For the text-containing cell, return its midpoint in [x, y] coordinate format. 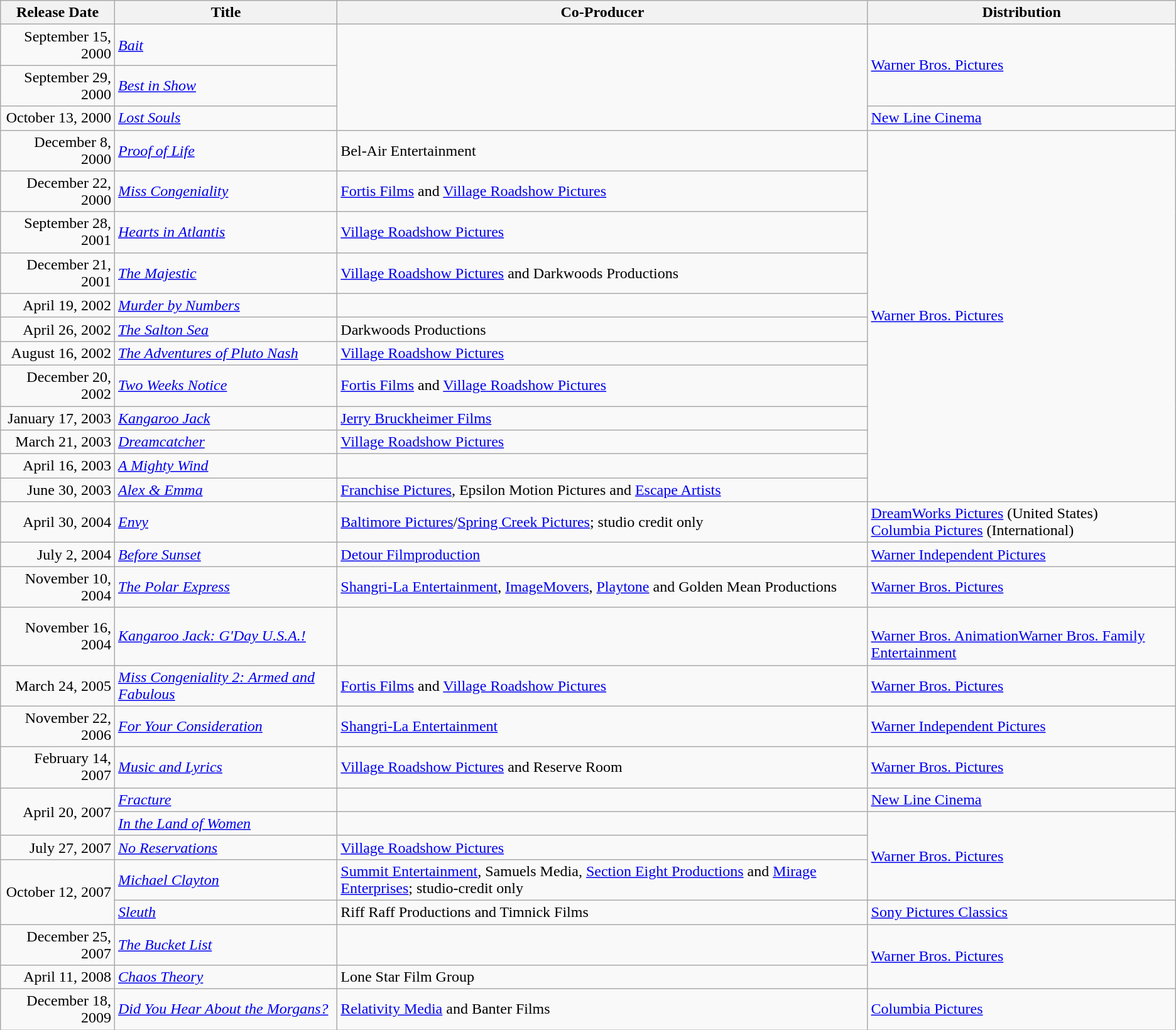
DreamWorks Pictures (United States)Columbia Pictures (International) [1021, 523]
For Your Consideration [226, 726]
In the Land of Women [226, 823]
Michael Clayton [226, 879]
September 15, 2000 [58, 45]
No Reservations [226, 847]
Kangaroo Jack [226, 418]
Lone Star Film Group [602, 977]
Distribution [1021, 13]
December 21, 2001 [58, 273]
Music and Lyrics [226, 767]
April 11, 2008 [58, 977]
April 16, 2003 [58, 466]
January 17, 2003 [58, 418]
Sony Pictures Classics [1021, 912]
Darkwoods Productions [602, 329]
Miss Congeniality 2: Armed and Fabulous [226, 686]
Before Sunset [226, 555]
Relativity Media and Banter Films [602, 1010]
Release Date [58, 13]
April 26, 2002 [58, 329]
Hearts in Atlantis [226, 232]
A Mighty Wind [226, 466]
Miss Congeniality [226, 191]
July 2, 2004 [58, 555]
Detour Filmproduction [602, 555]
Bel-Air Entertainment [602, 151]
August 16, 2002 [58, 353]
June 30, 2003 [58, 490]
December 22, 2000 [58, 191]
April 30, 2004 [58, 523]
The Adventures of Pluto Nash [226, 353]
Dreamcatcher [226, 442]
July 27, 2007 [58, 847]
Riff Raff Productions and Timnick Films [602, 912]
The Salton Sea [226, 329]
Envy [226, 523]
Warner Bros. AnimationWarner Bros. Family Entertainment [1021, 636]
February 14, 2007 [58, 767]
Jerry Bruckheimer Films [602, 418]
Did You Hear About the Morgans? [226, 1010]
March 21, 2003 [58, 442]
The Polar Express [226, 587]
September 29, 2000 [58, 85]
Fracture [226, 800]
Bait [226, 45]
November 22, 2006 [58, 726]
October 13, 2000 [58, 118]
Shangri-La Entertainment [602, 726]
Alex & Emma [226, 490]
September 28, 2001 [58, 232]
Co-Producer [602, 13]
Chaos Theory [226, 977]
Village Roadshow Pictures and Reserve Room [602, 767]
December 20, 2002 [58, 386]
Sleuth [226, 912]
April 19, 2002 [58, 305]
Franchise Pictures, Epsilon Motion Pictures and Escape Artists [602, 490]
December 25, 2007 [58, 945]
Murder by Numbers [226, 305]
Lost Souls [226, 118]
Summit Entertainment, Samuels Media, Section Eight Productions and Mirage Enterprises; studio-credit only [602, 879]
Title [226, 13]
April 20, 2007 [58, 811]
December 18, 2009 [58, 1010]
December 8, 2000 [58, 151]
November 10, 2004 [58, 587]
October 12, 2007 [58, 892]
Village Roadshow Pictures and Darkwoods Productions [602, 273]
Two Weeks Notice [226, 386]
Kangaroo Jack: G'Day U.S.A.! [226, 636]
Best in Show [226, 85]
Proof of Life [226, 151]
Shangri-La Entertainment, ImageMovers, Playtone and Golden Mean Productions [602, 587]
Baltimore Pictures/Spring Creek Pictures; studio credit only [602, 523]
March 24, 2005 [58, 686]
The Bucket List [226, 945]
The Majestic [226, 273]
Columbia Pictures [1021, 1010]
November 16, 2004 [58, 636]
